Capture the cell that displays the provided text and extract its [X, Y] central coordinate. 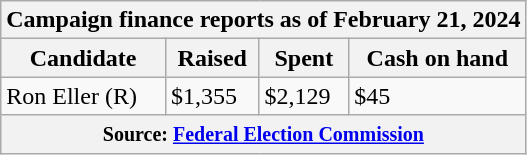
Ron Eller (R) [84, 96]
Raised [213, 58]
$45 [438, 96]
Spent [304, 58]
Source: Federal Election Commission [264, 134]
Candidate [84, 58]
Campaign finance reports as of February 21, 2024 [264, 20]
Cash on hand [438, 58]
$1,355 [213, 96]
$2,129 [304, 96]
